Output the [X, Y] coordinate of the center of the cell containing the given text.  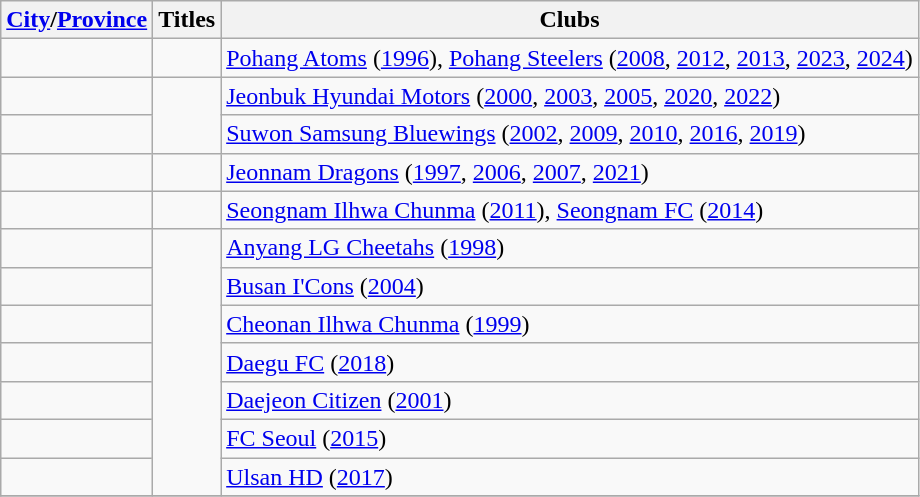
Cheonan Ilhwa Chunma (1999) [570, 324]
Titles [187, 20]
FC Seoul (2015) [570, 438]
Daejeon Citizen (2001) [570, 400]
Busan I'Cons (2004) [570, 286]
City/Province [77, 20]
Anyang LG Cheetahs (1998) [570, 248]
Clubs [570, 20]
Pohang Atoms (1996), Pohang Steelers (2008, 2012, 2013, 2023, 2024) [570, 58]
Jeonbuk Hyundai Motors (2000, 2003, 2005, 2020, 2022) [570, 96]
Suwon Samsung Bluewings (2002, 2009, 2010, 2016, 2019) [570, 134]
Daegu FC (2018) [570, 362]
Jeonnam Dragons (1997, 2006, 2007, 2021) [570, 172]
Seongnam Ilhwa Chunma (2011), Seongnam FC (2014) [570, 210]
Ulsan HD (2017) [570, 477]
